Find where the given text appears and provide that cell's center as [X, Y] coordinate. 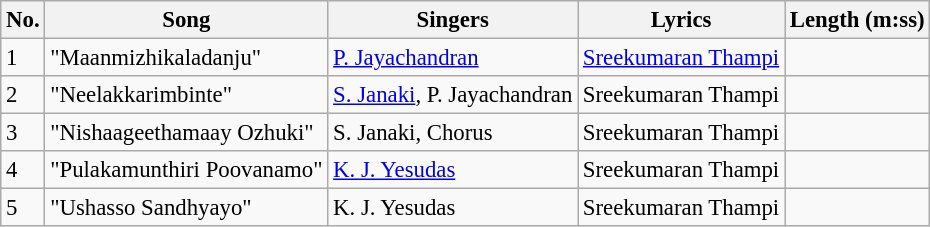
3 [23, 133]
"Neelakkarimbinte" [186, 95]
"Nishaageethamaay Ozhuki" [186, 133]
2 [23, 95]
"Ushasso Sandhyayo" [186, 208]
P. Jayachandran [453, 58]
S. Janaki, Chorus [453, 133]
S. Janaki, P. Jayachandran [453, 95]
Song [186, 20]
Singers [453, 20]
1 [23, 58]
"Maanmizhikaladanju" [186, 58]
"Pulakamunthiri Poovanamo" [186, 170]
Length (m:ss) [856, 20]
No. [23, 20]
4 [23, 170]
5 [23, 208]
Lyrics [682, 20]
